Extract the [x, y] coordinate from the center of the cell holding the provided text.  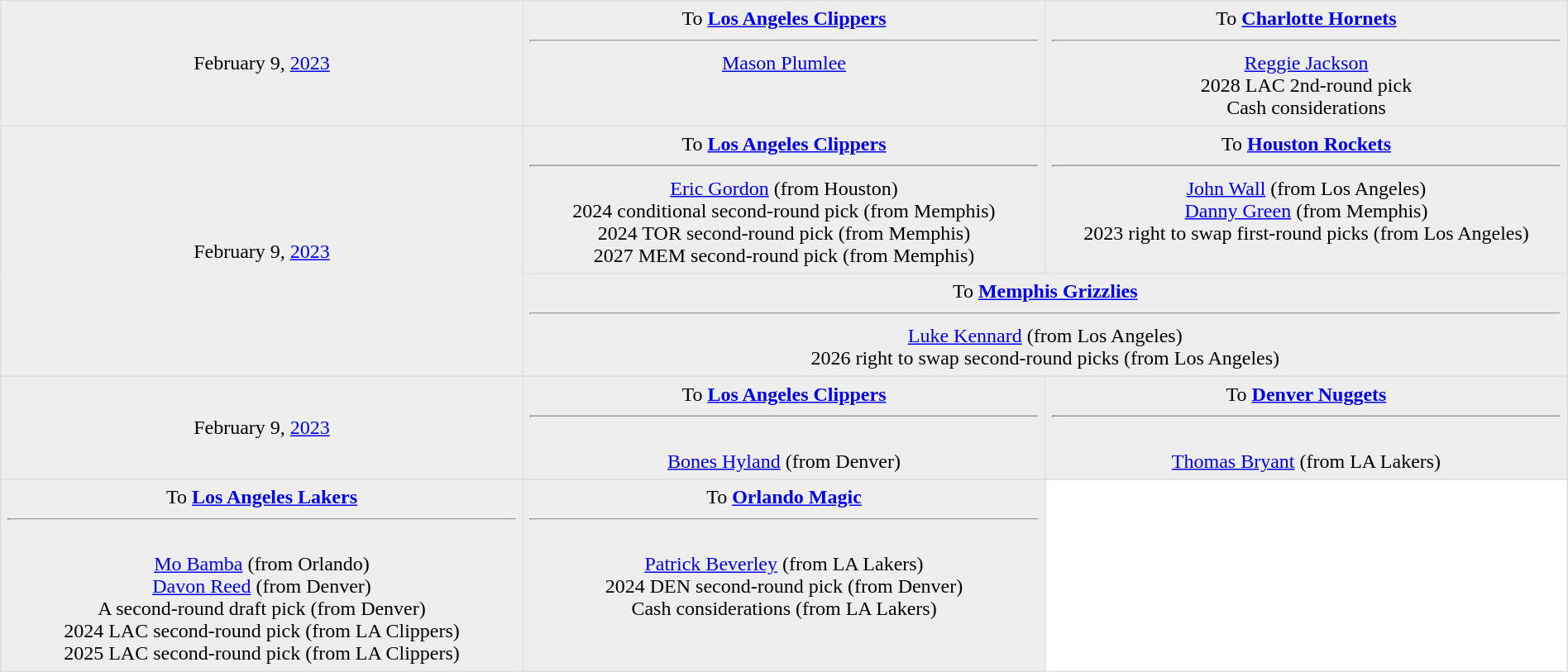
To Denver NuggetsThomas Bryant (from LA Lakers) [1307, 427]
To Los Angeles ClippersMason Plumlee [784, 64]
To Los Angeles ClippersBones Hyland (from Denver) [784, 427]
To Houston RocketsJohn Wall (from Los Angeles)Danny Green (from Memphis)2023 right to swap first-round picks (from Los Angeles) [1307, 199]
To Charlotte HornetsReggie Jackson2028 LAC 2nd-round pickCash considerations [1307, 64]
To Memphis GrizzliesLuke Kennard (from Los Angeles)2026 right to swap second-round picks (from Los Angeles) [1045, 325]
To Orlando MagicPatrick Beverley (from LA Lakers)2024 DEN second-round pick (from Denver)Cash considerations (from LA Lakers) [784, 575]
